Detect which cell encompasses the target text, then output its [X, Y] center coordinate. 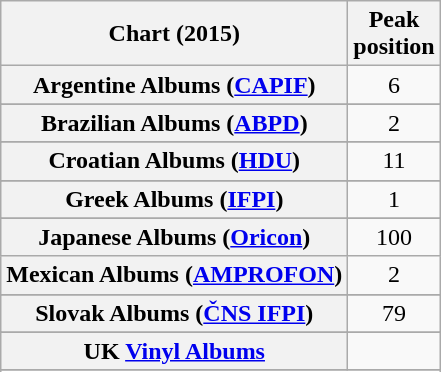
1 [394, 199]
Croatian Albums (HDU) [174, 161]
79 [394, 313]
100 [394, 237]
Peakposition [394, 34]
Mexican Albums (AMPROFON) [174, 275]
Chart (2015) [174, 34]
Slovak Albums (ČNS IFPI) [174, 313]
Japanese Albums (Oricon) [174, 237]
6 [394, 85]
Brazilian Albums (ABPD) [174, 123]
Argentine Albums (CAPIF) [174, 85]
Greek Albums (IFPI) [174, 199]
UK Vinyl Albums [174, 351]
11 [394, 161]
